Determine the (X, Y) coordinate at the center of the cell enclosing the given text.  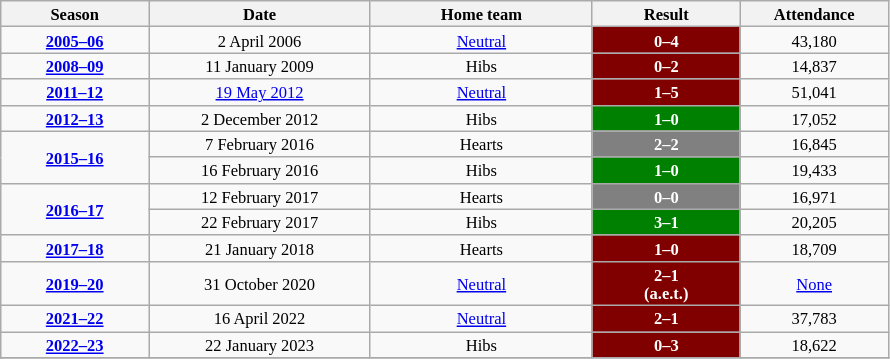
21 January 2018 (260, 248)
0–2 (666, 66)
1–5 (666, 92)
51,041 (814, 92)
11 January 2009 (260, 66)
19 May 2012 (260, 92)
0–3 (666, 345)
17,052 (814, 118)
2008–09 (75, 66)
2015–16 (75, 157)
16 April 2022 (260, 318)
2017–18 (75, 248)
2–1(a.e.t.) (666, 283)
12 February 2017 (260, 196)
Attendance (814, 14)
14,837 (814, 66)
2011–12 (75, 92)
7 February 2016 (260, 144)
Home team (481, 14)
2016–17 (75, 209)
19,433 (814, 170)
2019–20 (75, 283)
2 December 2012 (260, 118)
16,971 (814, 196)
2021–22 (75, 318)
None (814, 283)
Result (666, 14)
18,622 (814, 345)
2–2 (666, 144)
0–0 (666, 196)
37,783 (814, 318)
2022–23 (75, 345)
2012–13 (75, 118)
22 January 2023 (260, 345)
22 February 2017 (260, 222)
16,845 (814, 144)
16 February 2016 (260, 170)
2005–06 (75, 40)
43,180 (814, 40)
18,709 (814, 248)
0–4 (666, 40)
2–1 (666, 318)
31 October 2020 (260, 283)
Date (260, 14)
2 April 2006 (260, 40)
3–1 (666, 222)
Season (75, 14)
20,205 (814, 222)
